Detect which cell encompasses the target text, then output its (X, Y) center coordinate. 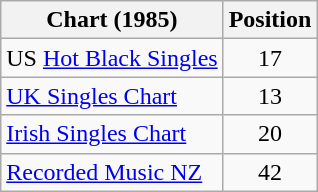
20 (270, 134)
17 (270, 58)
Recorded Music NZ (112, 172)
Irish Singles Chart (112, 134)
Position (270, 20)
Chart (1985) (112, 20)
UK Singles Chart (112, 96)
US Hot Black Singles (112, 58)
42 (270, 172)
13 (270, 96)
